Provide the (X, Y) coordinate of the cell's center where the given text is located.  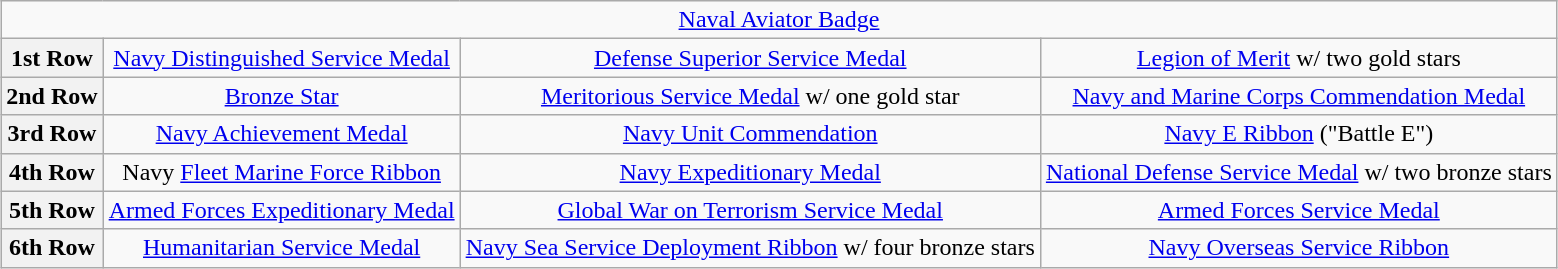
Navy Achievement Medal (282, 134)
Humanitarian Service Medal (282, 248)
1st Row (52, 58)
Navy Distinguished Service Medal (282, 58)
2nd Row (52, 96)
Navy E Ribbon ("Battle E") (1298, 134)
Legion of Merit w/ two gold stars (1298, 58)
Bronze Star (282, 96)
Naval Aviator Badge (780, 20)
Navy Sea Service Deployment Ribbon w/ four bronze stars (750, 248)
Navy and Marine Corps Commendation Medal (1298, 96)
Navy Unit Commendation (750, 134)
Meritorious Service Medal w/ one gold star (750, 96)
Navy Fleet Marine Force Ribbon (282, 172)
Defense Superior Service Medal (750, 58)
Armed Forces Service Medal (1298, 210)
6th Row (52, 248)
4th Row (52, 172)
National Defense Service Medal w/ two bronze stars (1298, 172)
Navy Expeditionary Medal (750, 172)
Global War on Terrorism Service Medal (750, 210)
Armed Forces Expeditionary Medal (282, 210)
Navy Overseas Service Ribbon (1298, 248)
3rd Row (52, 134)
5th Row (52, 210)
